Pinpoint the cell where the given text exists, returning its [X, Y] midpoint coordinate. 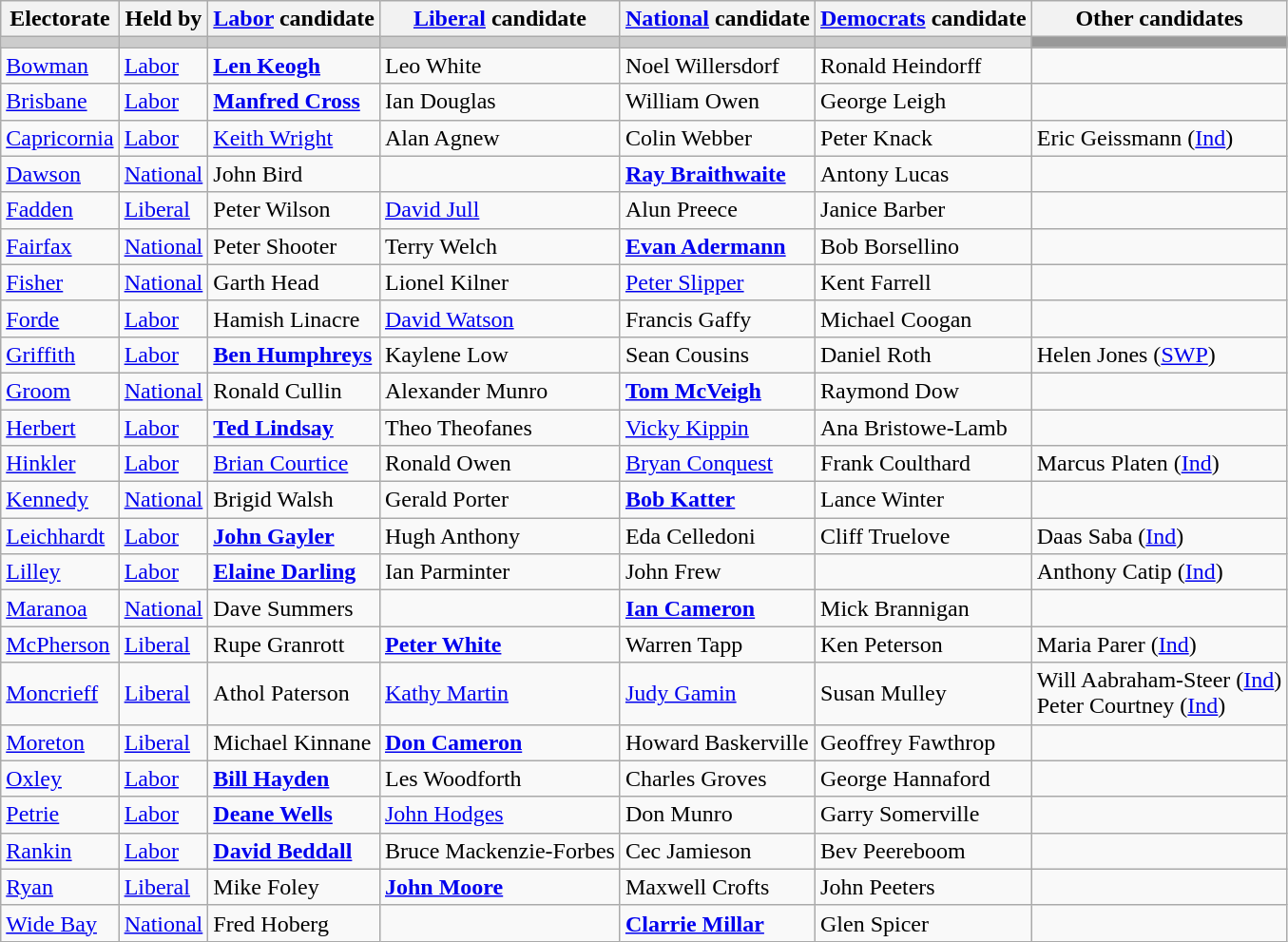
Mick Brannigan [924, 608]
Michael Kinnane [295, 742]
Elaine Darling [295, 572]
Kathy Martin [500, 694]
Charles Groves [717, 779]
Theo Theofanes [500, 427]
Ana Bristowe-Lamb [924, 427]
Dave Summers [295, 608]
Ronald Owen [500, 464]
Griffith [60, 355]
Janice Barber [924, 210]
Keith Wright [295, 138]
Francis Gaffy [717, 318]
Ben Humphreys [295, 355]
Ted Lindsay [295, 427]
Hamish Linacre [295, 318]
Brisbane [60, 102]
Ronald Cullin [295, 391]
Maxwell Crofts [717, 887]
Garry Somerville [924, 815]
McPherson [60, 644]
Maranoa [60, 608]
Michael Coogan [924, 318]
Daas Saba (Ind) [1160, 536]
Susan Mulley [924, 694]
Peter Slipper [717, 282]
Alexander Munro [500, 391]
Geoffrey Fawthrop [924, 742]
Clarrie Millar [717, 923]
Mike Foley [295, 887]
Marcus Platen (Ind) [1160, 464]
David Jull [500, 210]
Peter White [500, 644]
Ken Peterson [924, 644]
Kaylene Low [500, 355]
Held by [163, 19]
Antony Lucas [924, 174]
Judy Gamin [717, 694]
Peter Wilson [295, 210]
Bryan Conquest [717, 464]
Gerald Porter [500, 500]
Bob Borsellino [924, 246]
David Watson [500, 318]
Fadden [60, 210]
Lance Winter [924, 500]
Helen Jones (SWP) [1160, 355]
Ian Parminter [500, 572]
Other candidates [1160, 19]
Ronald Heindorff [924, 66]
Hinkler [60, 464]
Lionel Kilner [500, 282]
John Moore [500, 887]
David Beddall [295, 851]
Daniel Roth [924, 355]
Liberal candidate [500, 19]
Leichhardt [60, 536]
Raymond Dow [924, 391]
Ray Braithwaite [717, 174]
Warren Tapp [717, 644]
Ian Douglas [500, 102]
John Peeters [924, 887]
Glen Spicer [924, 923]
Alun Preece [717, 210]
Maria Parer (Ind) [1160, 644]
Garth Head [295, 282]
John Frew [717, 572]
Les Woodforth [500, 779]
George Leigh [924, 102]
Petrie [60, 815]
Forde [60, 318]
Frank Coulthard [924, 464]
Democrats candidate [924, 19]
George Hannaford [924, 779]
Eda Celledoni [717, 536]
Brian Courtice [295, 464]
Colin Webber [717, 138]
Bob Katter [717, 500]
Terry Welch [500, 246]
Sean Cousins [717, 355]
Wide Bay [60, 923]
Don Cameron [500, 742]
Alan Agnew [500, 138]
Moncrieff [60, 694]
Bev Peereboom [924, 851]
Electorate [60, 19]
Will Aabraham-Steer (Ind)Peter Courtney (Ind) [1160, 694]
Don Munro [717, 815]
Rupe Granrott [295, 644]
Cliff Truelove [924, 536]
Ryan [60, 887]
Deane Wells [295, 815]
Kennedy [60, 500]
Bill Hayden [295, 779]
Noel Willersdorf [717, 66]
Tom McVeigh [717, 391]
Manfred Cross [295, 102]
Lilley [60, 572]
Brigid Walsh [295, 500]
Rankin [60, 851]
Evan Adermann [717, 246]
William Owen [717, 102]
Labor candidate [295, 19]
Leo White [500, 66]
Bowman [60, 66]
Howard Baskerville [717, 742]
Kent Farrell [924, 282]
Peter Knack [924, 138]
Fisher [60, 282]
Athol Paterson [295, 694]
John Hodges [500, 815]
Groom [60, 391]
Len Keogh [295, 66]
Herbert [60, 427]
John Bird [295, 174]
Anthony Catip (Ind) [1160, 572]
Fred Hoberg [295, 923]
National candidate [717, 19]
Fairfax [60, 246]
Oxley [60, 779]
Cec Jamieson [717, 851]
Hugh Anthony [500, 536]
John Gayler [295, 536]
Moreton [60, 742]
Eric Geissmann (Ind) [1160, 138]
Dawson [60, 174]
Vicky Kippin [717, 427]
Bruce Mackenzie-Forbes [500, 851]
Capricornia [60, 138]
Peter Shooter [295, 246]
Ian Cameron [717, 608]
